Search for the cell housing the specified text and yield its (X, Y) center coordinate. 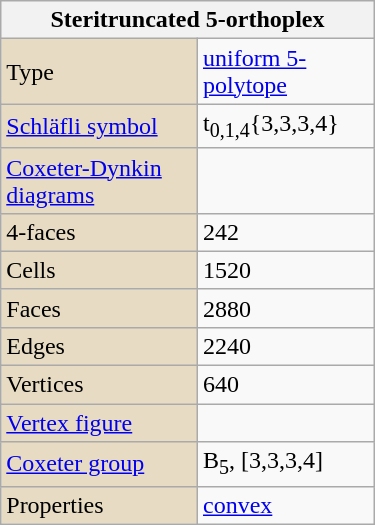
Steritruncated 5-orthoplex (188, 20)
242 (286, 232)
Vertices (100, 385)
Schläfli symbol (100, 126)
Coxeter-Dynkin diagrams (100, 180)
B5, [3,3,3,4] (286, 464)
Cells (100, 270)
1520 (286, 270)
Vertex figure (100, 423)
convex (286, 505)
t0,1,4{3,3,3,4} (286, 126)
Faces (100, 308)
2880 (286, 308)
uniform 5-polytope (286, 72)
640 (286, 385)
Properties (100, 505)
Type (100, 72)
Coxeter group (100, 464)
4-faces (100, 232)
2240 (286, 346)
Edges (100, 346)
